Search for the cell housing the specified text and yield its [x, y] center coordinate. 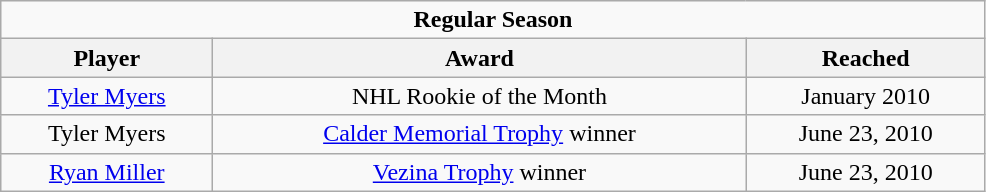
January 2010 [866, 96]
NHL Rookie of the Month [480, 96]
Reached [866, 58]
Award [480, 58]
Ryan Miller [107, 172]
Calder Memorial Trophy winner [480, 134]
Vezina Trophy winner [480, 172]
Player [107, 58]
Regular Season [493, 20]
